Detect which cell encompasses the target text, then output its (x, y) center coordinate. 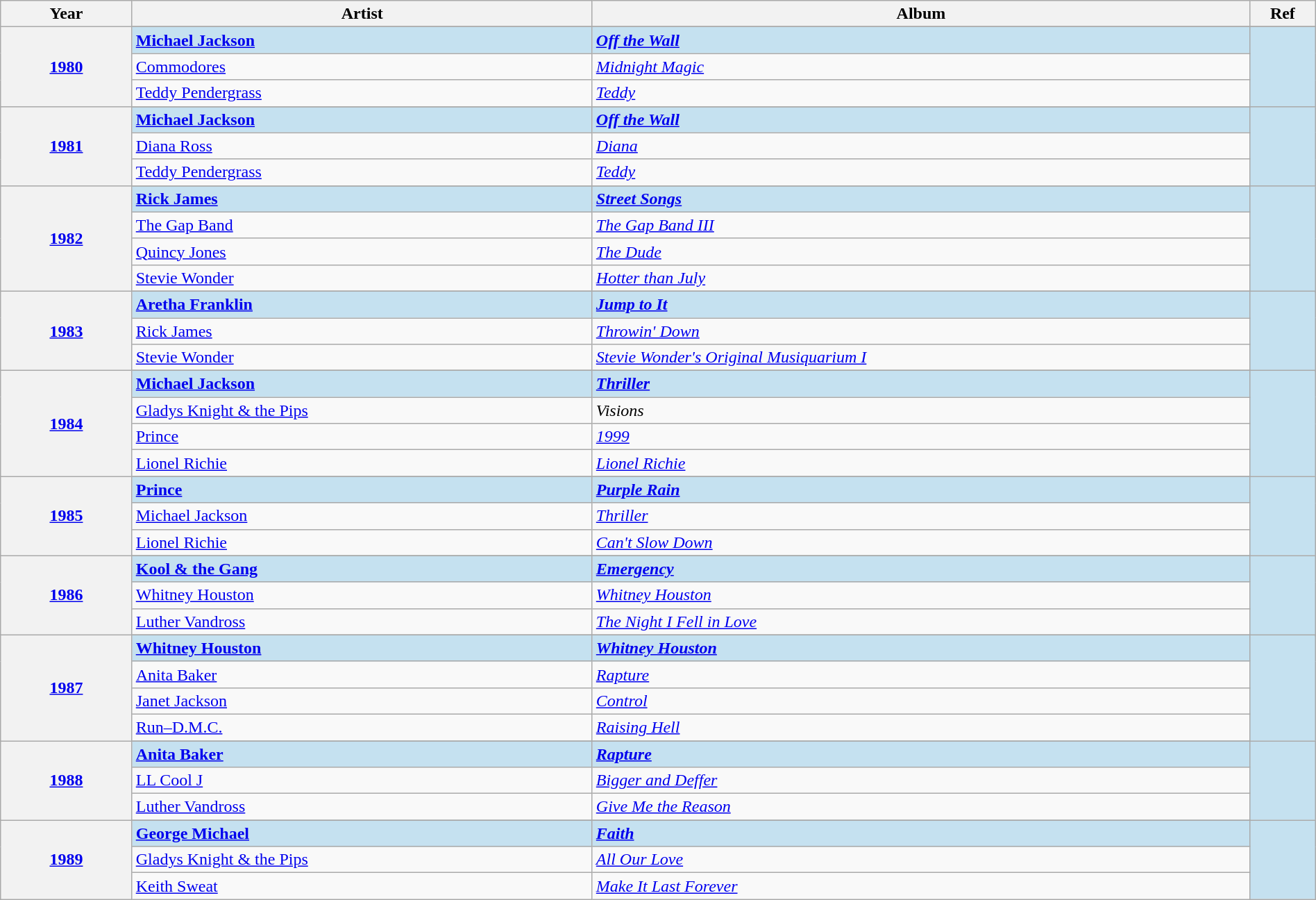
Make It Last Forever (920, 886)
George Michael (362, 833)
LL Cool J (362, 781)
Bigger and Deffer (920, 781)
1984 (67, 424)
Aretha Franklin (362, 304)
1983 (67, 331)
Commodores (362, 67)
Emergency (920, 569)
The Gap Band (362, 225)
Throwin' Down (920, 331)
Diana (920, 146)
Quincy Jones (362, 251)
1985 (67, 516)
Jump to It (920, 304)
Purple Rain (920, 490)
1986 (67, 595)
Midnight Magic (920, 67)
Ref (1283, 14)
Give Me the Reason (920, 807)
The Gap Band III (920, 225)
Hotter than July (920, 278)
All Our Love (920, 860)
1989 (67, 860)
The Night I Fell in Love (920, 622)
Janet Jackson (362, 701)
Diana Ross (362, 146)
1980 (67, 67)
Faith (920, 833)
Visions (920, 410)
Kool & the Gang (362, 569)
The Dude (920, 251)
Control (920, 701)
1987 (67, 687)
1982 (67, 238)
1988 (67, 780)
Artist (362, 14)
Year (67, 14)
Stevie Wonder's Original Musiquarium I (920, 358)
Street Songs (920, 199)
Raising Hell (920, 727)
Keith Sweat (362, 886)
1999 (920, 437)
1981 (67, 146)
Run–D.M.C. (362, 727)
Can't Slow Down (920, 542)
Album (920, 14)
